Pinpoint the cell where the given text exists, returning its (X, Y) midpoint coordinate. 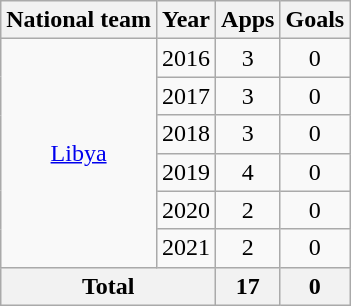
Apps (248, 20)
2021 (186, 248)
Total (108, 286)
2017 (186, 96)
Libya (79, 153)
2020 (186, 210)
4 (248, 172)
Year (186, 20)
National team (79, 20)
17 (248, 286)
2016 (186, 58)
2019 (186, 172)
2018 (186, 134)
Goals (315, 20)
